For the text-containing cell, return its midpoint in [x, y] coordinate format. 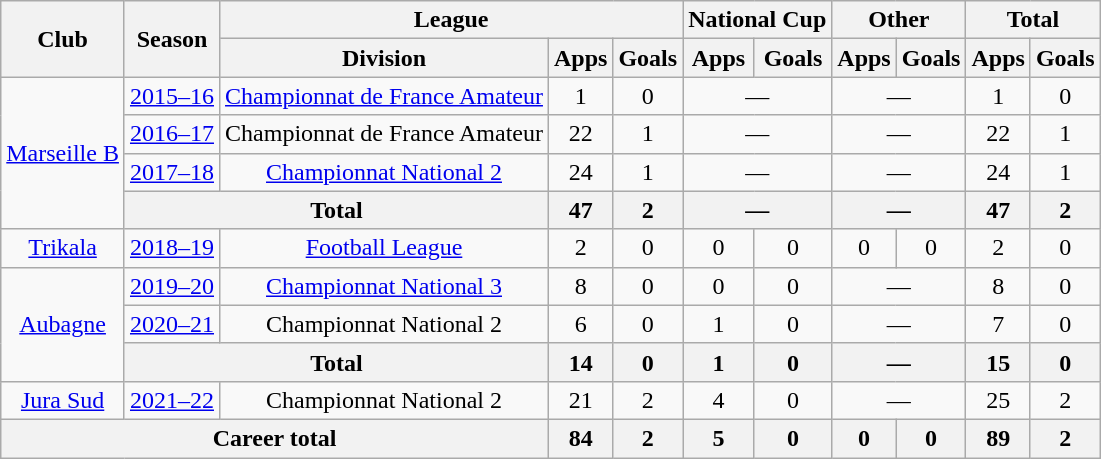
Championnat National 3 [384, 286]
25 [998, 400]
21 [580, 400]
84 [580, 438]
League [452, 20]
Club [63, 39]
2021–22 [172, 400]
Marseille B [63, 153]
2015–16 [172, 96]
2020–21 [172, 324]
Football League [384, 248]
7 [998, 324]
4 [719, 400]
6 [580, 324]
Division [384, 58]
2019–20 [172, 286]
2018–19 [172, 248]
Jura Sud [63, 400]
2016–17 [172, 134]
Career total [275, 438]
Other [899, 20]
14 [580, 362]
Aubagne [63, 324]
89 [998, 438]
2017–18 [172, 172]
Trikala [63, 248]
Season [172, 39]
15 [998, 362]
5 [719, 438]
National Cup [758, 20]
